Capture the cell that displays the provided text and extract its [x, y] central coordinate. 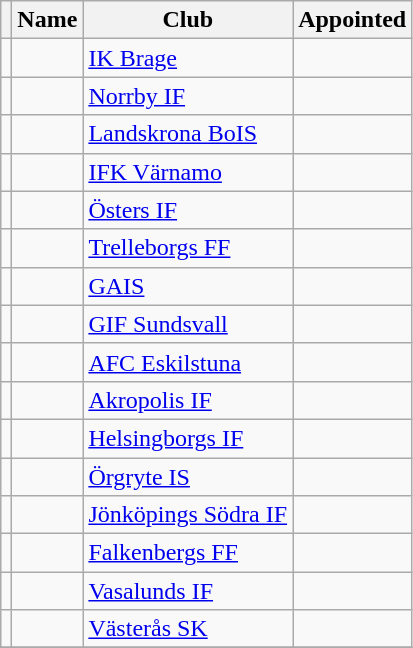
Falkenbergs FF [188, 553]
Helsingborgs IF [188, 438]
Club [188, 20]
GIF Sundsvall [188, 324]
Örgryte IS [188, 477]
IFK Värnamo [188, 172]
IK Brage [188, 58]
Vasalunds IF [188, 591]
Name [48, 20]
Landskrona BoIS [188, 134]
Akropolis IF [188, 400]
AFC Eskilstuna [188, 362]
Västerås SK [188, 629]
Norrby IF [188, 96]
Östers IF [188, 210]
Trelleborgs FF [188, 248]
GAIS [188, 286]
Appointed [352, 20]
Jönköpings Södra IF [188, 515]
